Extract the (X, Y) coordinate from the center of the cell holding the provided text.  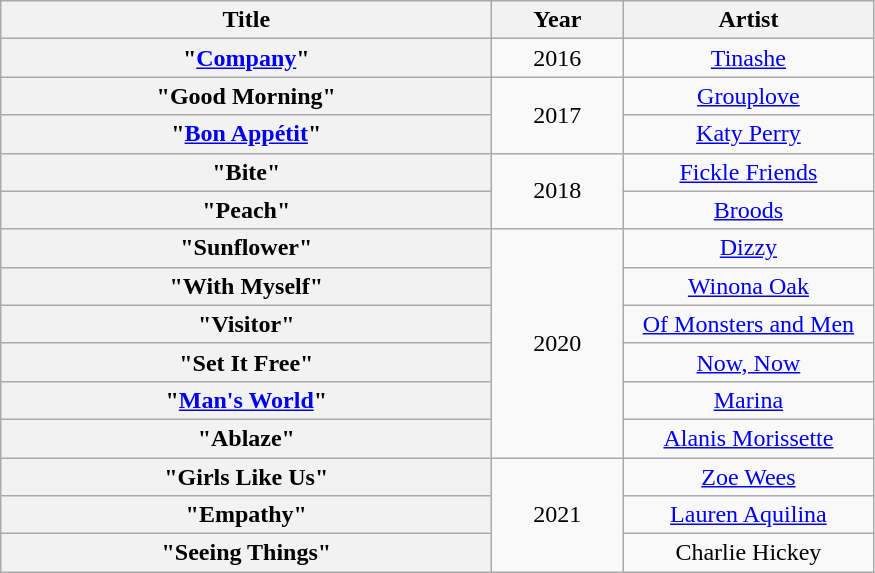
"Set It Free" (246, 362)
"Sunflower" (246, 248)
Now, Now (748, 362)
Winona Oak (748, 286)
"Ablaze" (246, 438)
"With Myself" (246, 286)
"Girls Like Us" (246, 477)
2017 (558, 115)
"Peach" (246, 210)
Title (246, 20)
Grouplove (748, 96)
"Seeing Things" (246, 553)
2018 (558, 191)
Alanis Morissette (748, 438)
"Bon Appétit" (246, 134)
Of Monsters and Men (748, 324)
Charlie Hickey (748, 553)
Broods (748, 210)
2020 (558, 343)
Fickle Friends (748, 172)
Tinashe (748, 58)
Lauren Aquilina (748, 515)
"Bite" (246, 172)
Year (558, 20)
2021 (558, 515)
"Visitor" (246, 324)
Dizzy (748, 248)
Katy Perry (748, 134)
Artist (748, 20)
"Empathy" (246, 515)
Zoe Wees (748, 477)
Marina (748, 400)
"Good Morning" (246, 96)
"Company" (246, 58)
2016 (558, 58)
"Man's World" (246, 400)
